Output the (X, Y) coordinate of the center of the cell containing the given text.  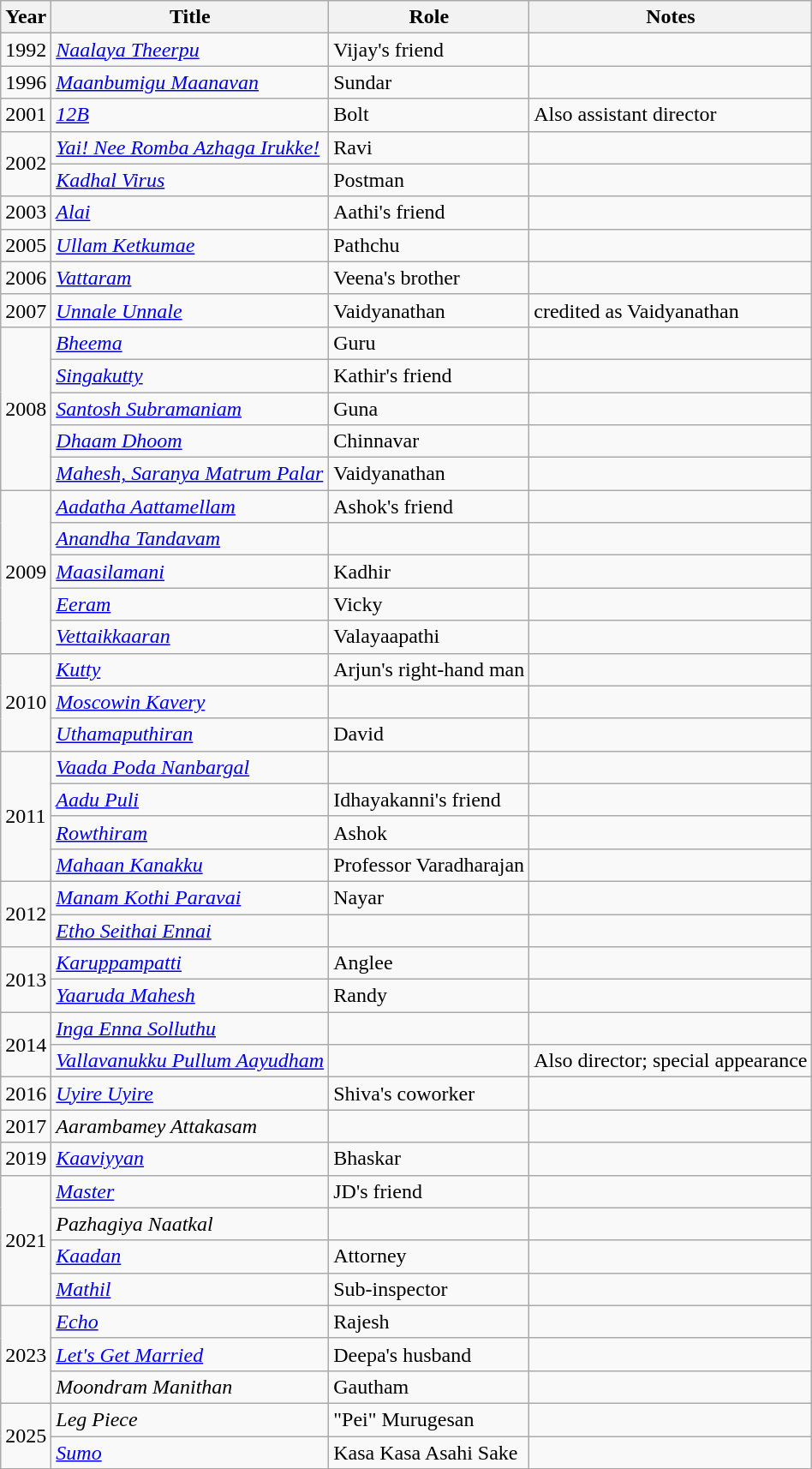
Naalaya Theerpu (190, 50)
Leg Piece (190, 1419)
Guna (429, 409)
Aathi's friend (429, 213)
Ullam Ketkumae (190, 245)
Master (190, 1191)
Arjun's right-hand man (429, 669)
Rowthiram (190, 832)
Vattaram (190, 278)
Notes (671, 17)
Nayar (429, 897)
Vijay's friend (429, 50)
Manam Kothi Paravai (190, 897)
Dhaam Dhoom (190, 441)
Vaada Poda Nanbargal (190, 767)
2001 (26, 115)
2016 (26, 1094)
2025 (26, 1436)
Ashok's friend (429, 507)
Randy (429, 996)
Yaaruda Mahesh (190, 996)
Attorney (429, 1256)
Alai (190, 213)
2008 (26, 408)
Mahesh, Saranya Matrum Palar (190, 474)
David (429, 734)
Anandha Tandavam (190, 539)
2009 (26, 572)
Mahaan Kanakku (190, 865)
Role (429, 17)
Chinnavar (429, 441)
Ravi (429, 147)
2021 (26, 1240)
Idhayakanni's friend (429, 800)
Maasilamani (190, 572)
Also director; special appearance (671, 1061)
Moondram Manithan (190, 1387)
Santosh Subramaniam (190, 409)
Inga Enna Solluthu (190, 1028)
Etho Seithai Ennai (190, 930)
Echo (190, 1322)
Pazhagiya Naatkal (190, 1224)
Uyire Uyire (190, 1094)
2019 (26, 1159)
Pathchu (429, 245)
2013 (26, 980)
Sundar (429, 82)
2017 (26, 1126)
12B (190, 115)
2007 (26, 310)
Postman (429, 180)
Bolt (429, 115)
Aarambamey Attakasam (190, 1126)
Kutty (190, 669)
Bhaskar (429, 1159)
Vettaikkaaran (190, 637)
Karuppampatti (190, 963)
Rajesh (429, 1322)
Sub-inspector (429, 1289)
Year (26, 17)
Professor Varadharajan (429, 865)
Title (190, 17)
Bheema (190, 343)
2005 (26, 245)
Shiva's coworker (429, 1094)
2006 (26, 278)
2002 (26, 164)
credited as Vaidyanathan (671, 310)
Valayaapathi (429, 637)
2012 (26, 914)
Yai! Nee Romba Azhaga Irukke! (190, 147)
Anglee (429, 963)
Kasa Kasa Asahi Sake (429, 1453)
Kadhir (429, 572)
1992 (26, 50)
Sumo (190, 1453)
Kaaviyyan (190, 1159)
Moscowin Kavery (190, 702)
Guru (429, 343)
Aadu Puli (190, 800)
Vallavanukku Pullum Aayudham (190, 1061)
Aadatha Aattamellam (190, 507)
2011 (26, 816)
JD's friend (429, 1191)
Singakutty (190, 375)
2023 (26, 1354)
Eeram (190, 604)
Uthamaputhiran (190, 734)
Unnale Unnale (190, 310)
Veena's brother (429, 278)
2014 (26, 1045)
Deepa's husband (429, 1354)
Let's Get Married (190, 1354)
Gautham (429, 1387)
2003 (26, 213)
Kadhal Virus (190, 180)
Also assistant director (671, 115)
"Pei" Murugesan (429, 1419)
Maanbumigu Maanavan (190, 82)
Mathil (190, 1289)
Kathir's friend (429, 375)
Vicky (429, 604)
Ashok (429, 832)
2010 (26, 702)
1996 (26, 82)
Kaadan (190, 1256)
